Detect which cell encompasses the target text, then output its [X, Y] center coordinate. 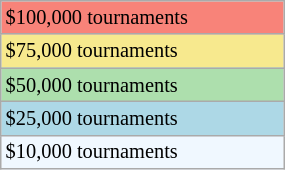
$10,000 tournaments [142, 152]
$100,000 tournaments [142, 17]
$50,000 tournaments [142, 85]
$75,000 tournaments [142, 51]
$25,000 tournaments [142, 118]
